Capture the cell that displays the provided text and extract its (X, Y) central coordinate. 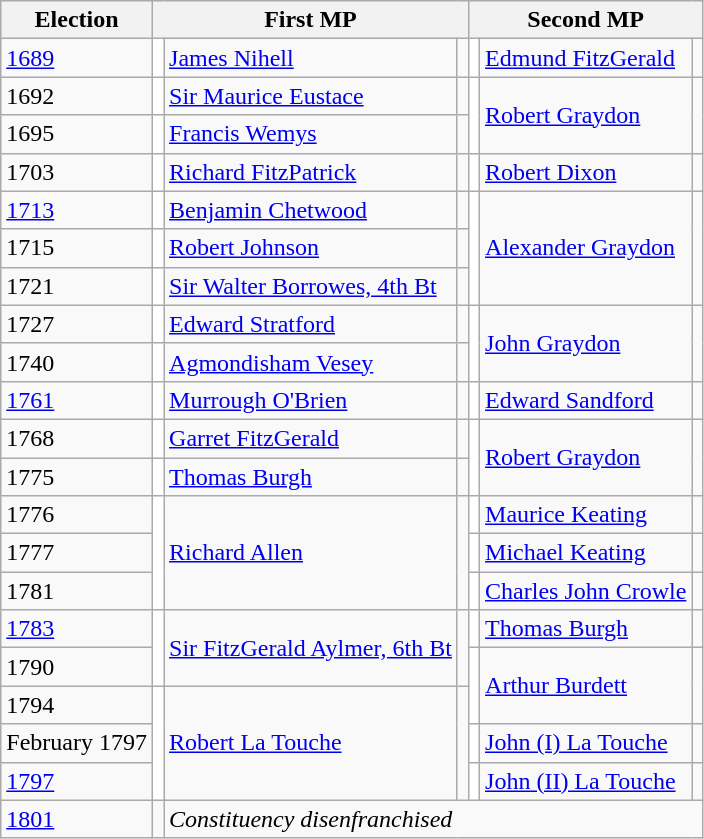
John (I) La Touche (586, 743)
Francis Wemys (311, 134)
1692 (77, 96)
1761 (77, 400)
John Graydon (586, 343)
1689 (77, 58)
Election (77, 20)
Richard Allen (311, 553)
1721 (77, 286)
Constituency disenfranchised (434, 819)
1727 (77, 324)
February 1797 (77, 743)
1790 (77, 667)
Sir Walter Borrowes, 4th Bt (311, 286)
Second MP (585, 20)
1715 (77, 248)
Robert Johnson (311, 248)
Maurice Keating (586, 515)
First MP (310, 20)
1713 (77, 210)
1768 (77, 438)
Robert La Touche (311, 743)
1794 (77, 705)
Sir FitzGerald Aylmer, 6th Bt (311, 648)
1797 (77, 781)
1781 (77, 591)
1777 (77, 553)
1703 (77, 172)
1695 (77, 134)
James Nihell (311, 58)
John (II) La Touche (586, 781)
1776 (77, 515)
Charles John Crowle (586, 591)
Edward Sandford (586, 400)
Alexander Graydon (586, 248)
Arthur Burdett (586, 686)
1775 (77, 477)
Edmund FitzGerald (586, 58)
Sir Maurice Eustace (311, 96)
Robert Dixon (586, 172)
Michael Keating (586, 553)
Edward Stratford (311, 324)
1783 (77, 629)
1740 (77, 362)
Agmondisham Vesey (311, 362)
Murrough O'Brien (311, 400)
Benjamin Chetwood (311, 210)
Richard FitzPatrick (311, 172)
Garret FitzGerald (311, 438)
1801 (77, 819)
